Find where the given text appears and provide that cell's center as (x, y) coordinate. 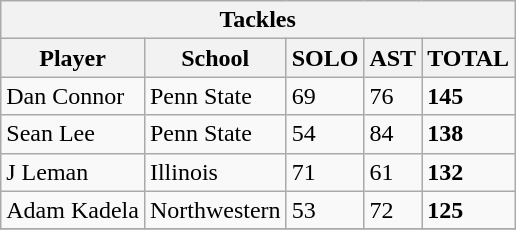
Sean Lee (73, 134)
125 (468, 210)
J Leman (73, 172)
84 (393, 134)
132 (468, 172)
138 (468, 134)
Adam Kadela (73, 210)
TOTAL (468, 58)
61 (393, 172)
76 (393, 96)
Player (73, 58)
69 (325, 96)
Tackles (258, 20)
School (215, 58)
Northwestern (215, 210)
Dan Connor (73, 96)
54 (325, 134)
AST (393, 58)
Illinois (215, 172)
71 (325, 172)
72 (393, 210)
SOLO (325, 58)
145 (468, 96)
53 (325, 210)
